Identify which cell holds the provided text, then report its (X, Y) central coordinate. 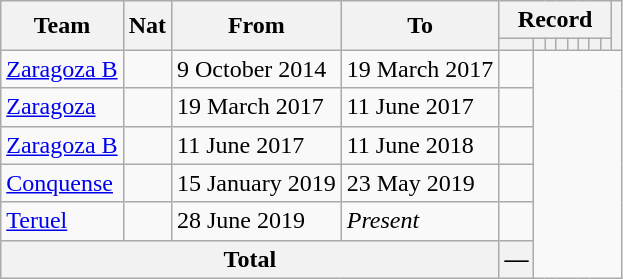
Team (62, 26)
Record (555, 20)
Nat (147, 26)
9 October 2014 (256, 69)
28 June 2019 (256, 221)
23 May 2019 (420, 183)
15 January 2019 (256, 183)
Present (420, 221)
— (516, 259)
Zaragoza (62, 107)
Teruel (62, 221)
11 June 2018 (420, 145)
From (256, 26)
Total (250, 259)
To (420, 26)
Conquense (62, 183)
